Provide the [X, Y] coordinate of the cell's center where the given text is located.  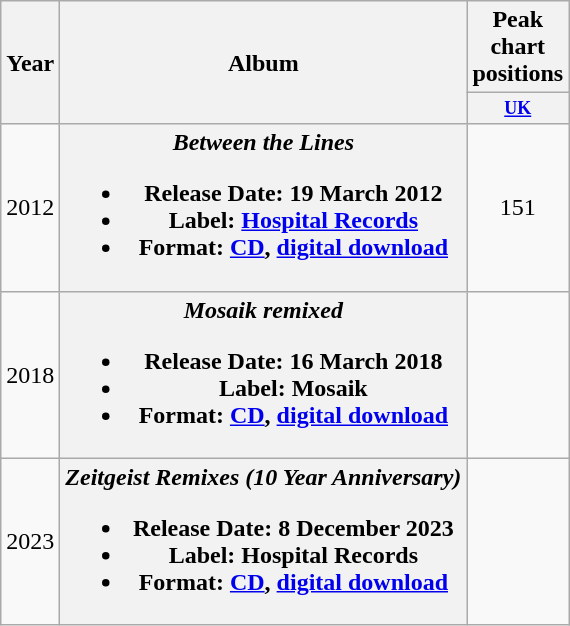
Zeitgeist Remixes (10 Year Anniversary)Release Date: 8 December 2023Label: Hospital RecordsFormat: CD, digital download [264, 542]
151 [518, 208]
Mosaik remixedRelease Date: 16 March 2018Label: MosaikFormat: CD, digital download [264, 374]
2012 [30, 208]
2018 [30, 374]
2023 [30, 542]
Peak chart positions [518, 47]
Album [264, 62]
Between the LinesRelease Date: 19 March 2012Label: Hospital RecordsFormat: CD, digital download [264, 208]
Year [30, 62]
UK [518, 108]
